Output the (x, y) coordinate of the center of the cell containing the given text.  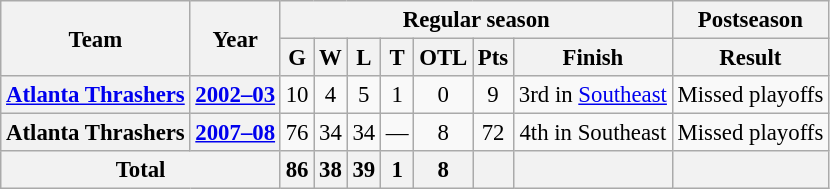
4 (330, 95)
9 (494, 95)
3rd in Southeast (594, 95)
0 (444, 95)
T (396, 58)
Regular season (476, 20)
Pts (494, 58)
39 (364, 170)
— (396, 133)
2002–03 (235, 95)
W (330, 58)
72 (494, 133)
Postseason (750, 20)
Result (750, 58)
Year (235, 38)
4th in Southeast (594, 133)
5 (364, 95)
OTL (444, 58)
Total (141, 170)
86 (296, 170)
G (296, 58)
2007–08 (235, 133)
38 (330, 170)
Finish (594, 58)
Team (96, 38)
10 (296, 95)
L (364, 58)
76 (296, 133)
